Scan for the cell matching the given text and deliver its [x, y] coordinate at center. 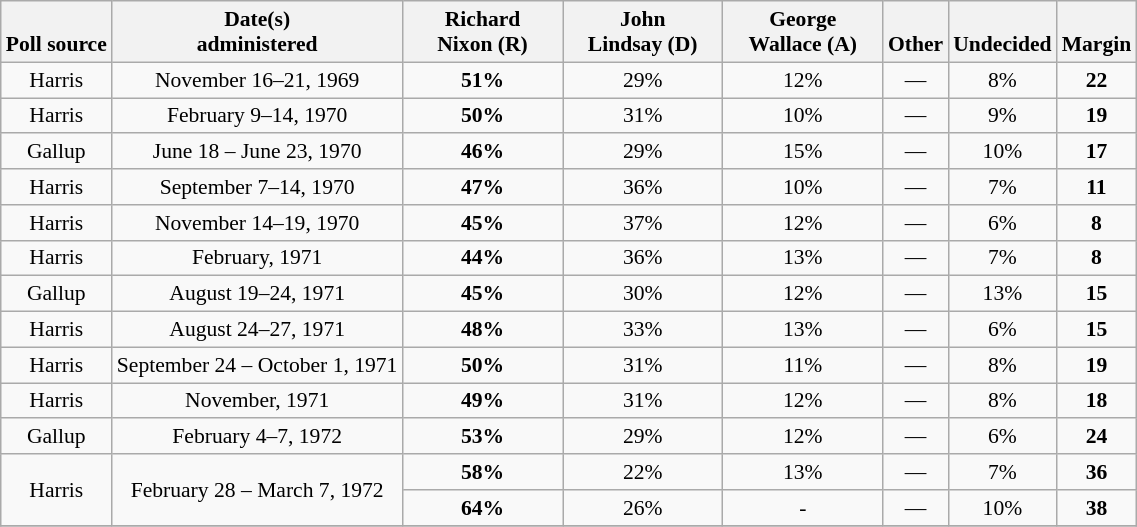
17 [1097, 152]
47% [482, 187]
GeorgeWallace (A) [803, 32]
June 18 – June 23, 1970 [258, 152]
February 4–7, 1972 [258, 437]
11% [803, 365]
33% [643, 330]
RichardNixon (R) [482, 32]
August 19–24, 1971 [258, 294]
22 [1097, 80]
Poll source [56, 32]
August 24–27, 1971 [258, 330]
22% [643, 472]
- [803, 508]
November, 1971 [258, 401]
September 7–14, 1970 [258, 187]
48% [482, 330]
26% [643, 508]
Undecided [1002, 32]
JohnLindsay (D) [643, 32]
February 28 – March 7, 1972 [258, 490]
September 24 – October 1, 1971 [258, 365]
49% [482, 401]
51% [482, 80]
9% [1002, 116]
18 [1097, 401]
Date(s)administered [258, 32]
44% [482, 258]
38 [1097, 508]
58% [482, 472]
53% [482, 437]
February 9–14, 1970 [258, 116]
37% [643, 223]
46% [482, 152]
November 14–19, 1970 [258, 223]
30% [643, 294]
11 [1097, 187]
Other [916, 32]
64% [482, 508]
Margin [1097, 32]
November 16–21, 1969 [258, 80]
24 [1097, 437]
36 [1097, 472]
February, 1971 [258, 258]
15% [803, 152]
